Return the [X, Y] coordinate for the center point of the cell that contains the specified text.  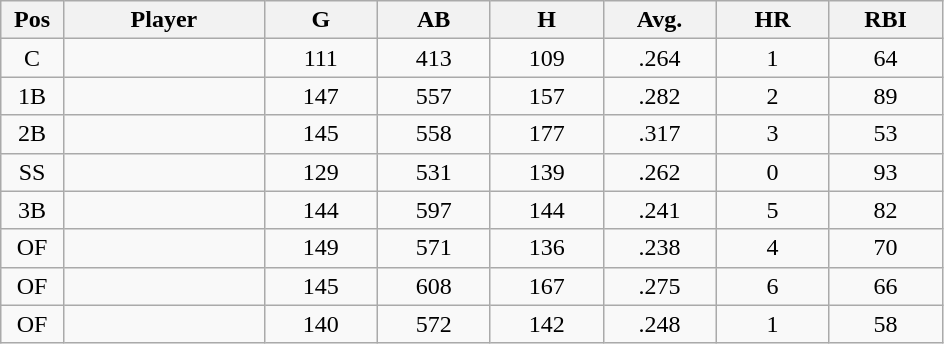
3B [32, 210]
109 [546, 58]
.264 [660, 58]
Pos [32, 20]
136 [546, 248]
1B [32, 96]
6 [772, 286]
597 [434, 210]
4 [772, 248]
.275 [660, 286]
608 [434, 286]
58 [886, 324]
111 [320, 58]
3 [772, 134]
66 [886, 286]
.282 [660, 96]
RBI [886, 20]
140 [320, 324]
C [32, 58]
129 [320, 172]
0 [772, 172]
SS [32, 172]
H [546, 20]
5 [772, 210]
.317 [660, 134]
413 [434, 58]
177 [546, 134]
2B [32, 134]
558 [434, 134]
557 [434, 96]
G [320, 20]
70 [886, 248]
157 [546, 96]
139 [546, 172]
572 [434, 324]
571 [434, 248]
82 [886, 210]
AB [434, 20]
Player [164, 20]
53 [886, 134]
Avg. [660, 20]
89 [886, 96]
HR [772, 20]
.241 [660, 210]
531 [434, 172]
.238 [660, 248]
167 [546, 286]
147 [320, 96]
142 [546, 324]
.248 [660, 324]
64 [886, 58]
149 [320, 248]
.262 [660, 172]
2 [772, 96]
93 [886, 172]
